Locate the cell with the specified text and output its (X, Y) center coordinate. 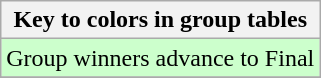
Key to colors in group tables (160, 20)
Group winners advance to Final (160, 58)
